Pinpoint the cell where the given text exists, returning its (X, Y) midpoint coordinate. 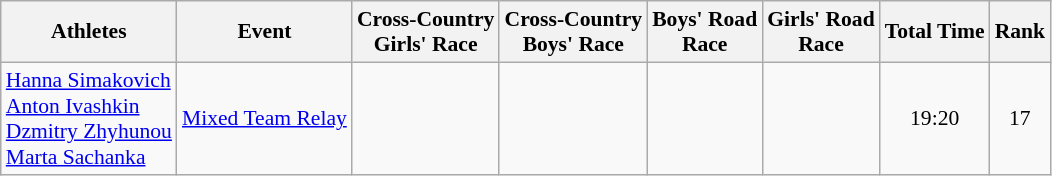
Athletes (89, 32)
17 (1020, 118)
Boys' RoadRace (704, 32)
Cross-CountryBoys' Race (573, 32)
Event (264, 32)
Hanna SimakovichAnton IvashkinDzmitry ZhyhunouMarta Sachanka (89, 118)
Rank (1020, 32)
19:20 (935, 118)
Total Time (935, 32)
Girls' RoadRace (820, 32)
Mixed Team Relay (264, 118)
Cross-CountryGirls' Race (426, 32)
